Identify which cell holds the provided text, then report its (X, Y) central coordinate. 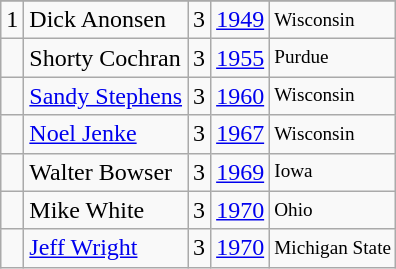
Ohio (333, 210)
1955 (240, 58)
Mike White (106, 210)
Sandy Stephens (106, 96)
1960 (240, 96)
1969 (240, 172)
Iowa (333, 172)
Noel Jenke (106, 134)
Purdue (333, 58)
Jeff Wright (106, 248)
Walter Bowser (106, 172)
Dick Anonsen (106, 20)
1 (12, 20)
1949 (240, 20)
Shorty Cochran (106, 58)
Michigan State (333, 248)
1967 (240, 134)
